Output the [x, y] coordinate of the center of the cell containing the given text.  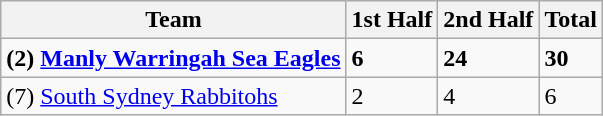
Team [174, 20]
2nd Half [488, 20]
1st Half [392, 20]
24 [488, 58]
2 [392, 96]
Total [571, 20]
30 [571, 58]
4 [488, 96]
(2) Manly Warringah Sea Eagles [174, 58]
(7) South Sydney Rabbitohs [174, 96]
